For the text-containing cell, return its midpoint in [X, Y] coordinate format. 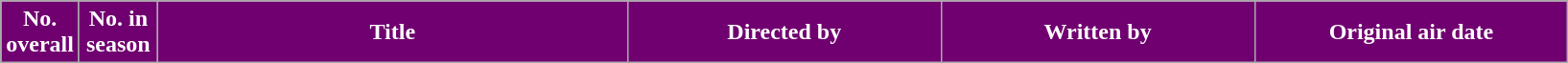
No.overall [40, 32]
No. inseason [118, 32]
Title [392, 32]
Original air date [1412, 32]
Directed by [784, 32]
Written by [1097, 32]
